Detect which cell encompasses the target text, then output its (x, y) center coordinate. 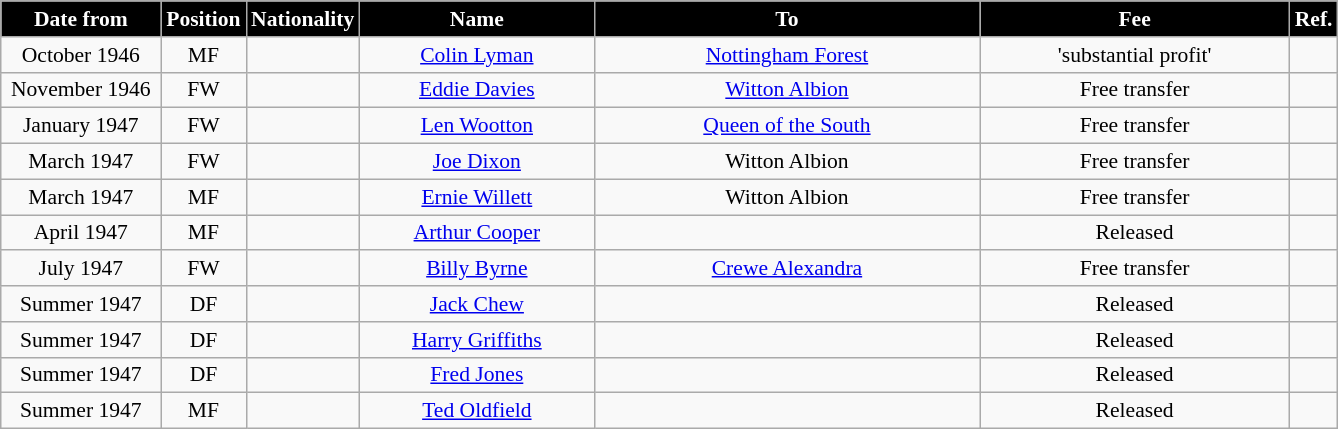
Billy Byrne (476, 269)
Queen of the South (786, 126)
Crewe Alexandra (786, 269)
Colin Lyman (476, 55)
Position (204, 19)
Ernie Willett (476, 197)
November 1946 (81, 90)
January 1947 (81, 126)
Joe Dixon (476, 162)
April 1947 (81, 233)
Nationality (302, 19)
Harry Griffiths (476, 340)
Eddie Davies (476, 90)
Ted Oldfield (476, 411)
Arthur Cooper (476, 233)
Nottingham Forest (786, 55)
Fee (1135, 19)
Ref. (1314, 19)
Jack Chew (476, 304)
Name (476, 19)
October 1946 (81, 55)
Fred Jones (476, 375)
July 1947 (81, 269)
Date from (81, 19)
Len Wootton (476, 126)
To (786, 19)
'substantial profit' (1135, 55)
